Search for the cell housing the specified text and yield its (x, y) center coordinate. 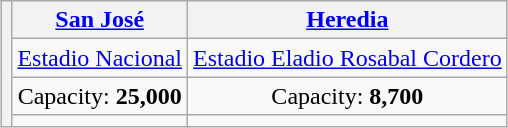
Capacity: 8,700 (348, 96)
Heredia (348, 20)
San José (100, 20)
Capacity: 25,000 (100, 96)
Estadio Eladio Rosabal Cordero (348, 58)
Estadio Nacional (100, 58)
